Provide the [X, Y] coordinate of the cell's center where the given text is located.  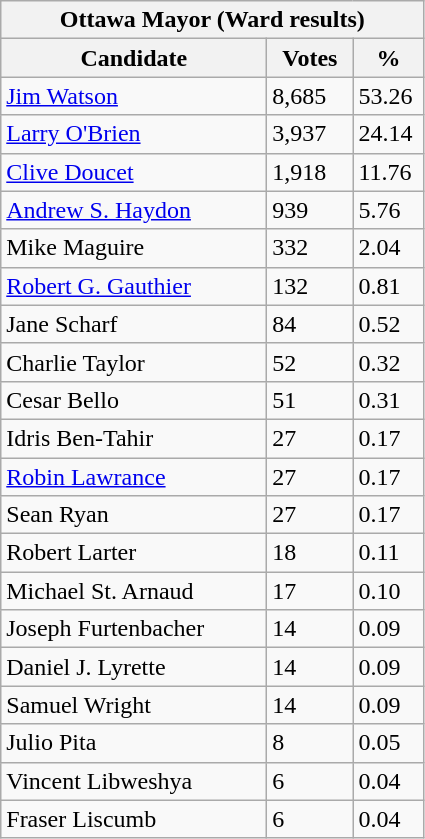
1,918 [310, 172]
0.10 [388, 591]
8,685 [310, 96]
52 [310, 362]
0.11 [388, 553]
Ottawa Mayor (Ward results) [212, 20]
0.05 [388, 743]
Sean Ryan [134, 515]
84 [310, 324]
8 [310, 743]
51 [310, 400]
939 [310, 210]
11.76 [388, 172]
Robin Lawrance [134, 477]
% [388, 58]
0.81 [388, 286]
5.76 [388, 210]
Robert G. Gauthier [134, 286]
Robert Larter [134, 553]
Candidate [134, 58]
0.52 [388, 324]
Clive Doucet [134, 172]
Andrew S. Haydon [134, 210]
Jane Scharf [134, 324]
2.04 [388, 248]
53.26 [388, 96]
Votes [310, 58]
18 [310, 553]
Larry O'Brien [134, 134]
Michael St. Arnaud [134, 591]
332 [310, 248]
17 [310, 591]
Joseph Furtenbacher [134, 629]
132 [310, 286]
Samuel Wright [134, 705]
0.32 [388, 362]
3,937 [310, 134]
Jim Watson [134, 96]
Julio Pita [134, 743]
0.31 [388, 400]
Daniel J. Lyrette [134, 667]
Idris Ben-Tahir [134, 438]
Cesar Bello [134, 400]
Charlie Taylor [134, 362]
Vincent Libweshya [134, 781]
Mike Maguire [134, 248]
Fraser Liscumb [134, 819]
24.14 [388, 134]
